Determine the (X, Y) coordinate at the center of the cell enclosing the given text.  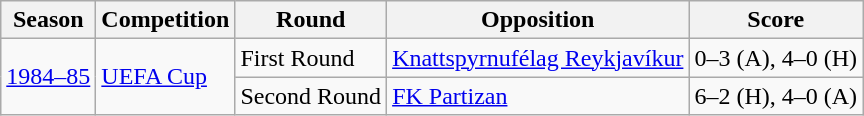
Opposition (538, 20)
6–2 (H), 4–0 (A) (776, 96)
FK Partizan (538, 96)
Competition (166, 20)
Score (776, 20)
Second Round (311, 96)
UEFA Cup (166, 77)
0–3 (A), 4–0 (H) (776, 58)
Knattspyrnufélag Reykjavíkur (538, 58)
Season (48, 20)
Round (311, 20)
1984–85 (48, 77)
First Round (311, 58)
